Locate the cell with the specified text and output its [X, Y] center coordinate. 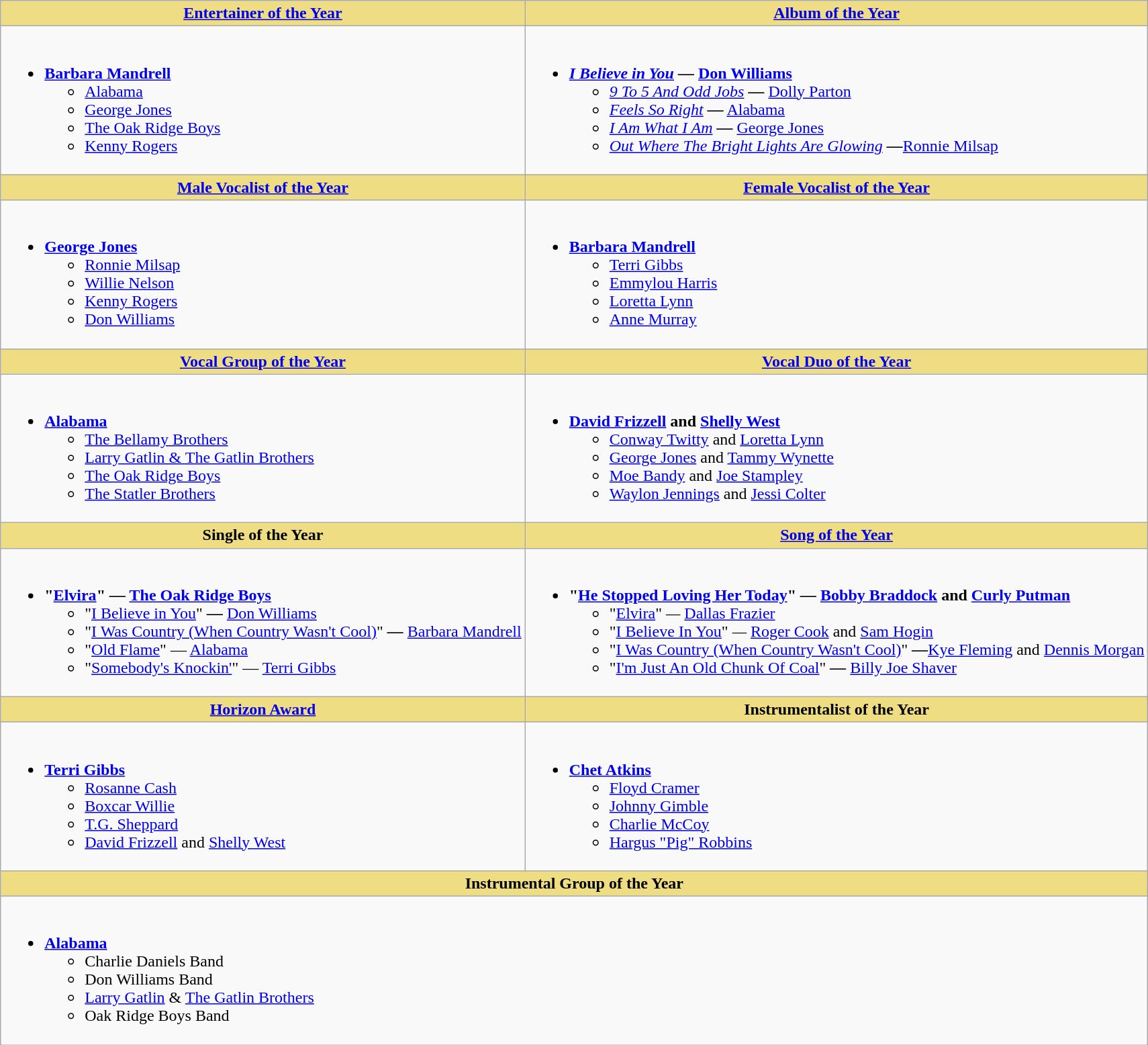
AlabamaThe Bellamy BrothersLarry Gatlin & The Gatlin BrothersThe Oak Ridge BoysThe Statler Brothers [263, 449]
Barbara MandrellTerri GibbsEmmylou HarrisLoretta LynnAnne Murray [836, 274]
Terri GibbsRosanne CashBoxcar WillieT.G. SheppardDavid Frizzell and Shelly West [263, 797]
Song of the Year [836, 535]
AlabamaCharlie Daniels BandDon Williams BandLarry Gatlin & The Gatlin BrothersOak Ridge Boys Band [575, 970]
Instrumentalist of the Year [836, 709]
Horizon Award [263, 709]
Barbara MandrellAlabamaGeorge JonesThe Oak Ridge BoysKenny Rogers [263, 101]
Male Vocalist of the Year [263, 187]
Entertainer of the Year [263, 13]
Single of the Year [263, 535]
Vocal Group of the Year [263, 361]
Chet AtkinsFloyd CramerJohnny GimbleCharlie McCoyHargus "Pig" Robbins [836, 797]
Instrumental Group of the Year [575, 883]
Female Vocalist of the Year [836, 187]
David Frizzell and Shelly WestConway Twitty and Loretta LynnGeorge Jones and Tammy WynetteMoe Bandy and Joe StampleyWaylon Jennings and Jessi Colter [836, 449]
George JonesRonnie MilsapWillie NelsonKenny RogersDon Williams [263, 274]
Vocal Duo of the Year [836, 361]
Album of the Year [836, 13]
